Return [x, y] of the center of cell containing provided text 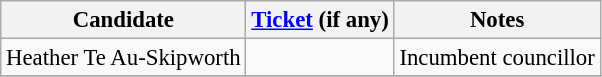
Notes [497, 20]
Ticket (if any) [320, 20]
Candidate [124, 20]
Heather Te Au-Skipworth [124, 58]
Incumbent councillor [497, 58]
